Locate the cell with the specified text and output its [x, y] center coordinate. 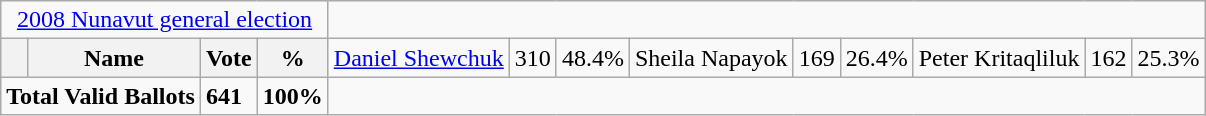
Peter Kritaqliluk [999, 58]
Daniel Shewchuk [418, 58]
Vote [228, 58]
169 [816, 58]
Sheila Napayok [711, 58]
25.3% [1168, 58]
% [292, 58]
48.4% [592, 58]
100% [292, 96]
162 [1108, 58]
310 [532, 58]
Name [114, 58]
2008 Nunavut general election [165, 20]
641 [228, 96]
26.4% [876, 58]
Total Valid Ballots [101, 96]
